Locate the cell with the specified text and output its (X, Y) center coordinate. 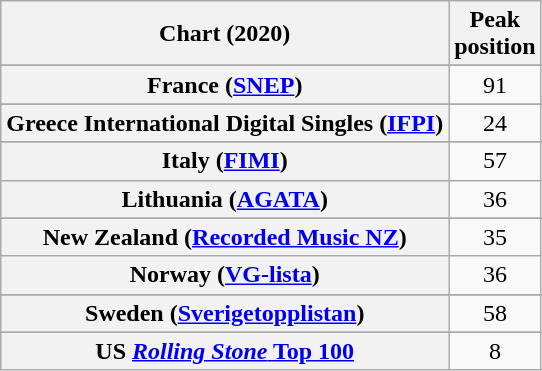
35 (495, 237)
France (SNEP) (225, 85)
New Zealand (Recorded Music NZ) (225, 237)
Greece International Digital Singles (IFPI) (225, 123)
Chart (2020) (225, 34)
Lithuania (AGATA) (225, 199)
Sweden (Sverigetopplistan) (225, 313)
8 (495, 351)
US Rolling Stone Top 100 (225, 351)
58 (495, 313)
Italy (FIMI) (225, 161)
91 (495, 85)
57 (495, 161)
Peakposition (495, 34)
24 (495, 123)
Norway (VG-lista) (225, 275)
